Identify which cell holds the provided text, then report its [x, y] central coordinate. 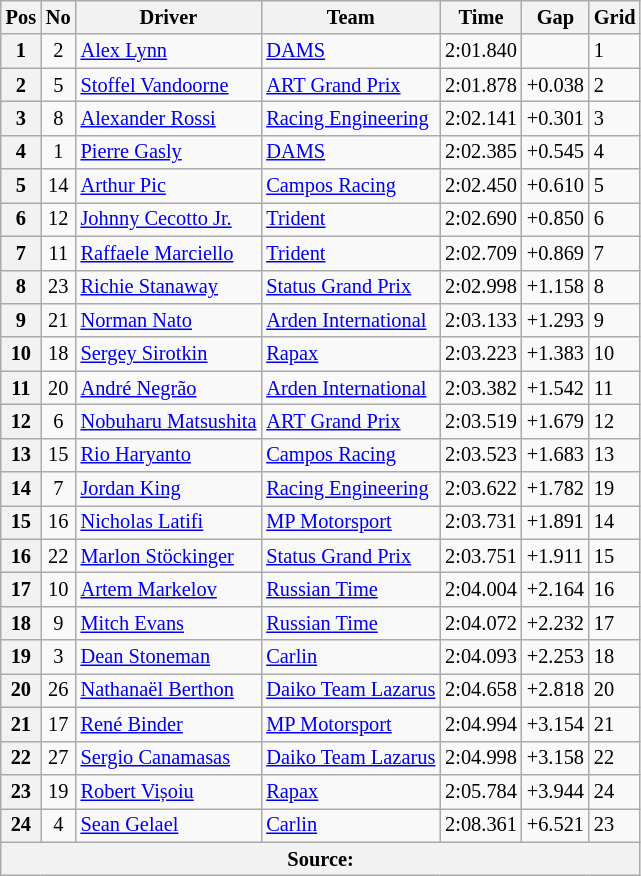
+1.542 [556, 388]
2:04.658 [481, 690]
2:08.361 [481, 825]
2:02.690 [481, 219]
Team [350, 17]
Sergio Canamasas [169, 758]
Gap [556, 17]
Norman Nato [169, 320]
Marlon Stöckinger [169, 556]
2:01.840 [481, 51]
Time [481, 17]
+0.301 [556, 118]
+1.158 [556, 287]
26 [58, 690]
2:04.998 [481, 758]
+0.545 [556, 152]
2:03.622 [481, 489]
2:02.141 [481, 118]
Artem Markelov [169, 589]
2:02.709 [481, 253]
Jordan King [169, 489]
2:03.751 [481, 556]
+2.818 [556, 690]
Richie Stanaway [169, 287]
+1.891 [556, 522]
+1.679 [556, 421]
27 [58, 758]
+0.610 [556, 186]
Source: [321, 859]
2:03.133 [481, 320]
2:04.004 [481, 589]
Pierre Gasly [169, 152]
Pos [21, 17]
Dean Stoneman [169, 657]
No [58, 17]
Johnny Cecotto Jr. [169, 219]
Grid [615, 17]
+1.683 [556, 455]
2:03.731 [481, 522]
2:05.784 [481, 791]
Robert Vișoiu [169, 791]
Alexander Rossi [169, 118]
+0.038 [556, 85]
Rio Haryanto [169, 455]
2:04.994 [481, 724]
+1.911 [556, 556]
Raffaele Marciello [169, 253]
Mitch Evans [169, 623]
+3.944 [556, 791]
2:03.523 [481, 455]
2:02.385 [481, 152]
René Binder [169, 724]
Nobuharu Matsushita [169, 421]
2:02.998 [481, 287]
+2.232 [556, 623]
Sergey Sirotkin [169, 354]
+0.869 [556, 253]
+1.383 [556, 354]
2:03.223 [481, 354]
+6.521 [556, 825]
+2.253 [556, 657]
Nicholas Latifi [169, 522]
2:03.382 [481, 388]
Nathanaël Berthon [169, 690]
2:04.072 [481, 623]
Arthur Pic [169, 186]
2:03.519 [481, 421]
2:02.450 [481, 186]
Alex Lynn [169, 51]
+2.164 [556, 589]
+0.850 [556, 219]
Driver [169, 17]
Sean Gelael [169, 825]
Stoffel Vandoorne [169, 85]
André Negrão [169, 388]
2:04.093 [481, 657]
+1.782 [556, 489]
+3.158 [556, 758]
2:01.878 [481, 85]
+1.293 [556, 320]
+3.154 [556, 724]
